Extract the [x, y] coordinate from the center of the cell holding the provided text.  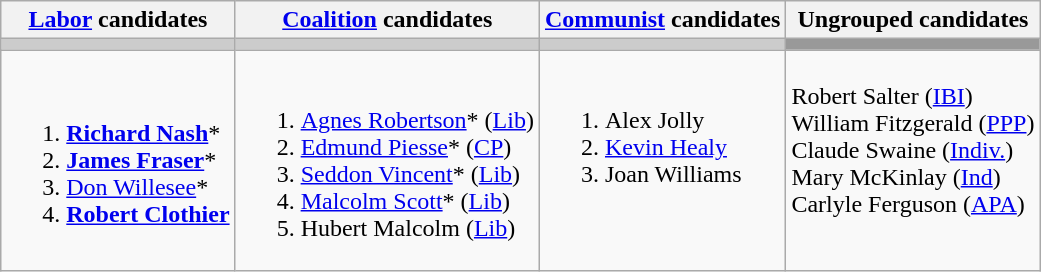
Alex JollyKevin HealyJoan Williams [662, 160]
Ungrouped candidates [913, 20]
Coalition candidates [387, 20]
Robert Salter (IBI) William Fitzgerald (PPP) Claude Swaine (Indiv.) Mary McKinlay (Ind) Carlyle Ferguson (APA) [913, 160]
Agnes Robertson* (Lib)Edmund Piesse* (CP)Seddon Vincent* (Lib)Malcolm Scott* (Lib)Hubert Malcolm (Lib) [387, 160]
Richard Nash*James Fraser*Don Willesee*Robert Clothier [118, 160]
Labor candidates [118, 20]
Communist candidates [662, 20]
